Output the [x, y] coordinate of the center of the cell containing the given text.  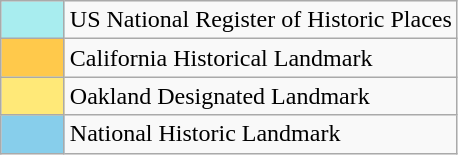
Oakland Designated Landmark [260, 96]
California Historical Landmark [260, 58]
US National Register of Historic Places [260, 20]
National Historic Landmark [260, 134]
